Pinpoint the cell where the given text exists, returning its [x, y] midpoint coordinate. 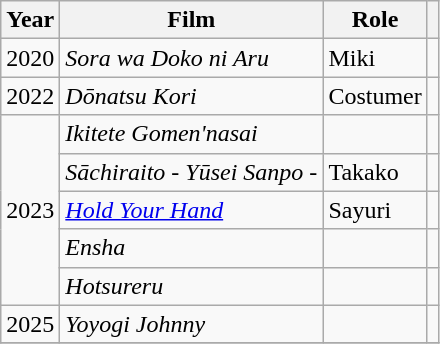
Sora wa Doko ni Aru [192, 58]
Sāchiraito - Yūsei Sanpo - [192, 172]
Year [30, 20]
2022 [30, 96]
Dōnatsu Kori [192, 96]
Miki [375, 58]
Takako [375, 172]
Film [192, 20]
2020 [30, 58]
Costumer [375, 96]
Ikitete Gomen'nasai [192, 134]
Ensha [192, 248]
Role [375, 20]
Yoyogi Johnny [192, 324]
Hotsureru [192, 286]
Sayuri [375, 210]
2025 [30, 324]
Hold Your Hand [192, 210]
2023 [30, 210]
